Capture the cell that displays the provided text and extract its (x, y) central coordinate. 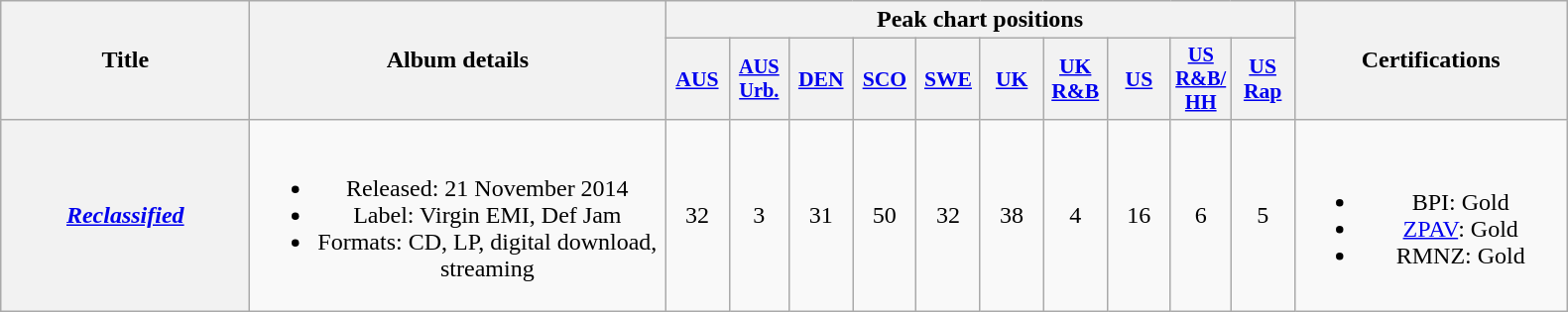
5 (1263, 215)
4 (1075, 215)
AUS (697, 79)
SCO (885, 79)
AUS Urb. (760, 79)
Album details (458, 60)
Reclassified (125, 215)
16 (1139, 215)
SWE (948, 79)
DEN (821, 79)
Released: 21 November 2014Label: Virgin EMI, Def JamFormats: CD, LP, digital download, streaming (458, 215)
US R&B/HH (1200, 79)
US (1139, 79)
50 (885, 215)
38 (1012, 215)
31 (821, 215)
Title (125, 60)
UK (1012, 79)
UKR&B (1075, 79)
Peak chart positions (980, 20)
BPI: GoldZPAV: GoldRMNZ: Gold (1430, 215)
Certifications (1430, 60)
3 (760, 215)
6 (1200, 215)
USRap (1263, 79)
